Scan for the cell matching the given text and deliver its (x, y) coordinate at center. 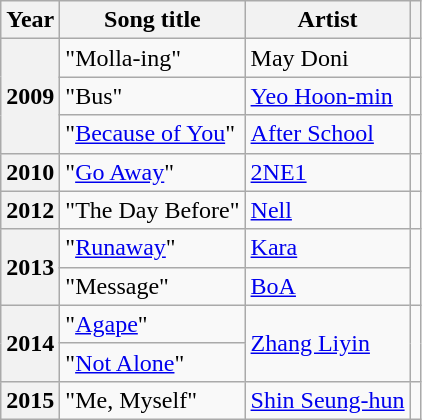
2013 (30, 267)
2009 (30, 96)
2010 (30, 172)
"Agape" (152, 324)
2NE1 (328, 172)
2014 (30, 343)
Year (30, 20)
BoA (328, 286)
"Bus" (152, 96)
May Doni (328, 58)
Yeo Hoon-min (328, 96)
Shin Seung-hun (328, 400)
Nell (328, 210)
"Because of You" (152, 134)
After School (328, 134)
Artist (328, 20)
"The Day Before" (152, 210)
"Message" (152, 286)
"Go Away" (152, 172)
2015 (30, 400)
Kara (328, 248)
Zhang Liyin (328, 343)
"Molla-ing" (152, 58)
"Not Alone" (152, 362)
"Me, Myself" (152, 400)
Song title (152, 20)
"Runaway" (152, 248)
2012 (30, 210)
